For the text-containing cell, return its midpoint in [x, y] coordinate format. 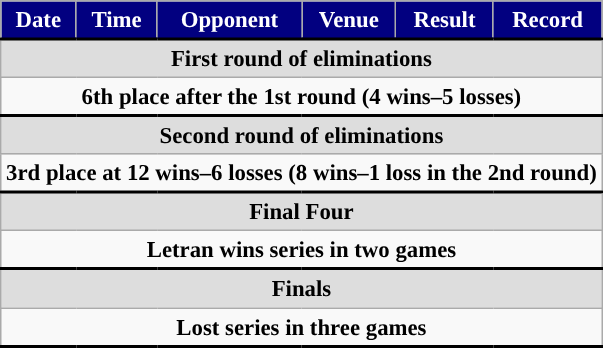
Venue [349, 20]
Final Four [302, 212]
Lost series in three games [302, 327]
Time [116, 20]
Result [444, 20]
3rd place at 12 wins–6 losses (8 wins–1 loss in the 2nd round) [302, 173]
6th place after the 1st round (4 wins–5 losses) [302, 97]
Record [548, 20]
First round of eliminations [302, 58]
Second round of eliminations [302, 135]
Finals [302, 288]
Letran wins series in two games [302, 250]
Opponent [230, 20]
Date [38, 20]
